Capture the cell that displays the provided text and extract its [x, y] central coordinate. 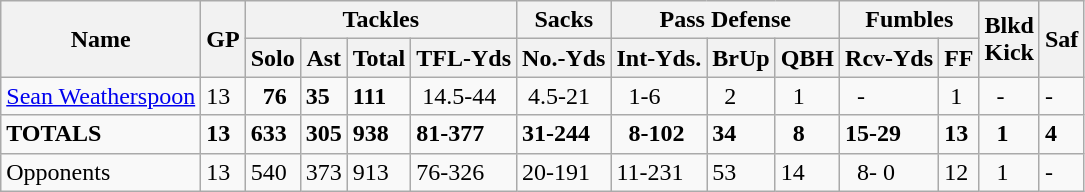
Sean Weatherspoon [101, 96]
14 [807, 172]
76-326 [464, 172]
Solo [272, 58]
Tackles [380, 20]
Sacks [564, 20]
20-191 [564, 172]
Ast [324, 58]
Opponents [101, 172]
Int-Yds. [659, 58]
913 [379, 172]
1-6 [659, 96]
34 [741, 134]
2 [741, 96]
111 [379, 96]
QBH [807, 58]
14.5-44 [464, 96]
305 [324, 134]
TFL-Yds [464, 58]
15-29 [890, 134]
Total [379, 58]
540 [272, 172]
81-377 [464, 134]
633 [272, 134]
4.5-21 [564, 96]
Pass Defense [726, 20]
Name [101, 39]
TOTALS [101, 134]
31-244 [564, 134]
8 [807, 134]
373 [324, 172]
Fumbles [910, 20]
76 [272, 96]
Saf [1061, 39]
8-102 [659, 134]
BrUp [741, 58]
Rcv-Yds [890, 58]
35 [324, 96]
11-231 [659, 172]
8- 0 [890, 172]
No.-Yds [564, 58]
Blkd Kick [1009, 39]
GP [223, 39]
53 [741, 172]
4 [1061, 134]
12 [959, 172]
FF [959, 58]
938 [379, 134]
